Search for the cell housing the specified text and yield its (X, Y) center coordinate. 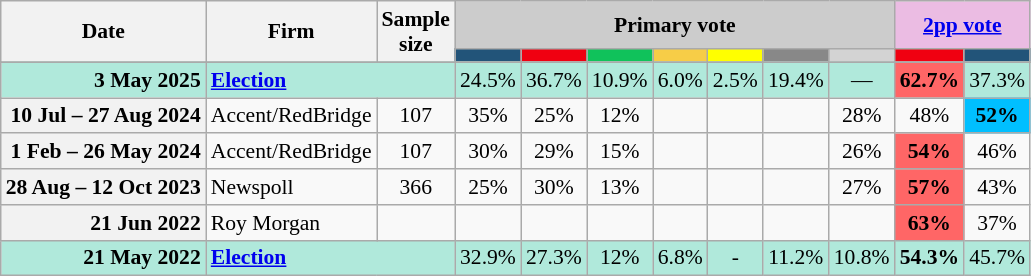
2pp vote (962, 25)
Roy Morgan (292, 223)
2.5% (736, 80)
54.3% (930, 258)
21 May 2022 (104, 258)
37.3% (997, 80)
Firm (292, 32)
28 Aug – 12 Oct 2023 (104, 187)
11.2% (796, 258)
3 May 2025 (104, 80)
48% (930, 116)
1 Feb – 26 May 2024 (104, 152)
21 Jun 2022 (104, 223)
10 Jul – 27 Aug 2024 (104, 116)
24.5% (488, 80)
54% (930, 152)
13% (620, 187)
27% (862, 187)
— (862, 80)
62.7% (930, 80)
10.8% (862, 258)
35% (488, 116)
37% (997, 223)
- (736, 258)
10.9% (620, 80)
6.0% (680, 80)
19.4% (796, 80)
46% (997, 152)
32.9% (488, 258)
27.3% (554, 258)
36.7% (554, 80)
Newspoll (292, 187)
29% (554, 152)
63% (930, 223)
366 (416, 187)
52% (997, 116)
45.7% (997, 258)
Primary vote (675, 25)
Date (104, 32)
15% (620, 152)
6.8% (680, 258)
57% (930, 187)
Samplesize (416, 32)
28% (862, 116)
26% (862, 152)
43% (997, 187)
